Provide the [x, y] coordinate of the cell's center where the given text is located.  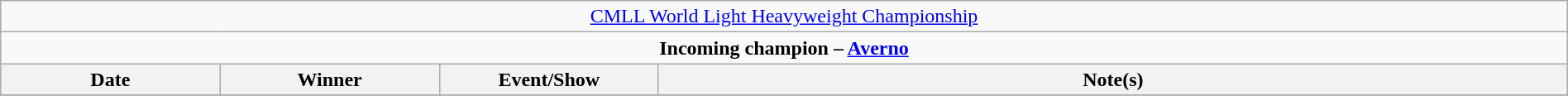
Note(s) [1113, 79]
Winner [329, 79]
Date [111, 79]
Event/Show [549, 79]
CMLL World Light Heavyweight Championship [784, 17]
Incoming champion – Averno [784, 48]
